Detect which cell encompasses the target text, then output its (x, y) center coordinate. 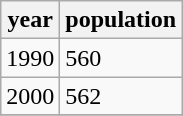
year (30, 20)
1990 (30, 58)
2000 (30, 96)
562 (121, 96)
population (121, 20)
560 (121, 58)
